Return the (X, Y) coordinate for the center point of the cell that contains the specified text.  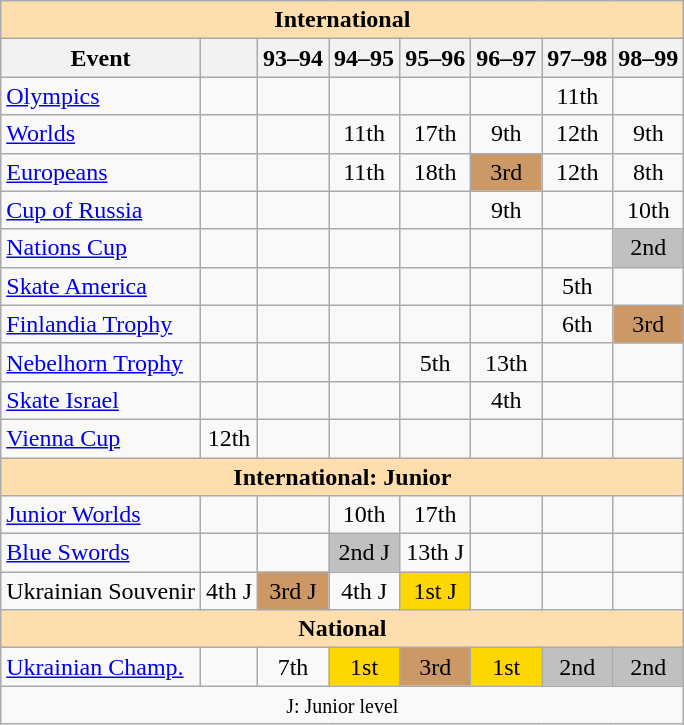
Junior Worlds (101, 515)
Event (101, 58)
8th (648, 172)
6th (578, 324)
13th J (436, 553)
Worlds (101, 134)
National (342, 629)
Blue Swords (101, 553)
Skate Israel (101, 400)
Olympics (101, 96)
97–98 (578, 58)
3rd J (294, 591)
Ukrainian Champ. (101, 667)
Europeans (101, 172)
Cup of Russia (101, 210)
98–99 (648, 58)
Ukrainian Souvenir (101, 591)
Finlandia Trophy (101, 324)
J: Junior level (342, 705)
Nations Cup (101, 248)
2nd J (364, 553)
96–97 (506, 58)
4th (506, 400)
Vienna Cup (101, 438)
International: Junior (342, 477)
13th (506, 362)
Nebelhorn Trophy (101, 362)
95–96 (436, 58)
7th (294, 667)
18th (436, 172)
Skate America (101, 286)
94–95 (364, 58)
1st J (436, 591)
International (342, 20)
93–94 (294, 58)
